Return the (x, y) coordinate for the center point of the cell that contains the specified text.  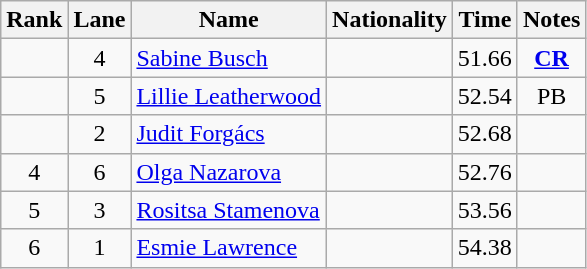
CR (551, 58)
Rank (34, 20)
Sabine Busch (229, 58)
Lillie Leatherwood (229, 96)
52.54 (484, 96)
PB (551, 96)
Esmie Lawrence (229, 248)
Notes (551, 20)
3 (100, 210)
Judit Forgács (229, 134)
51.66 (484, 58)
Name (229, 20)
52.76 (484, 172)
2 (100, 134)
Nationality (390, 20)
Rositsa Stamenova (229, 210)
1 (100, 248)
Olga Nazarova (229, 172)
54.38 (484, 248)
53.56 (484, 210)
Lane (100, 20)
52.68 (484, 134)
Time (484, 20)
